Search for the cell housing the specified text and yield its (X, Y) center coordinate. 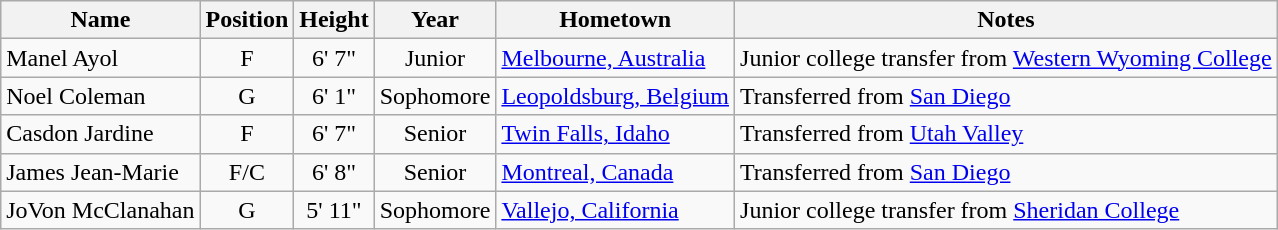
Junior college transfer from Sheridan College (1006, 210)
Year (435, 20)
6' 8" (334, 172)
Height (334, 20)
Vallejo, California (616, 210)
Manel Ayol (100, 58)
6' 1" (334, 96)
JoVon McClanahan (100, 210)
Name (100, 20)
Notes (1006, 20)
Junior college transfer from Western Wyoming College (1006, 58)
Junior (435, 58)
Melbourne, Australia (616, 58)
Leopoldsburg, Belgium (616, 96)
Twin Falls, Idaho (616, 134)
Montreal, Canada (616, 172)
Position (247, 20)
F/C (247, 172)
Noel Coleman (100, 96)
Transferred from Utah Valley (1006, 134)
Hometown (616, 20)
Casdon Jardine (100, 134)
5' 11" (334, 210)
James Jean-Marie (100, 172)
